Output the [X, Y] coordinate of the center of the cell containing the given text.  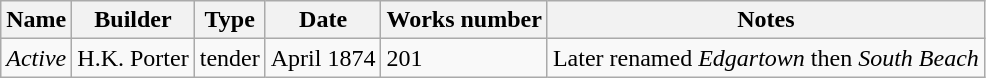
Builder [133, 20]
Works number [464, 20]
201 [464, 58]
Notes [766, 20]
Active [36, 58]
April 1874 [323, 58]
Name [36, 20]
tender [230, 58]
Date [323, 20]
Type [230, 20]
Later renamed Edgartown then South Beach [766, 58]
H.K. Porter [133, 58]
